Scan for the cell matching the given text and deliver its [X, Y] coordinate at center. 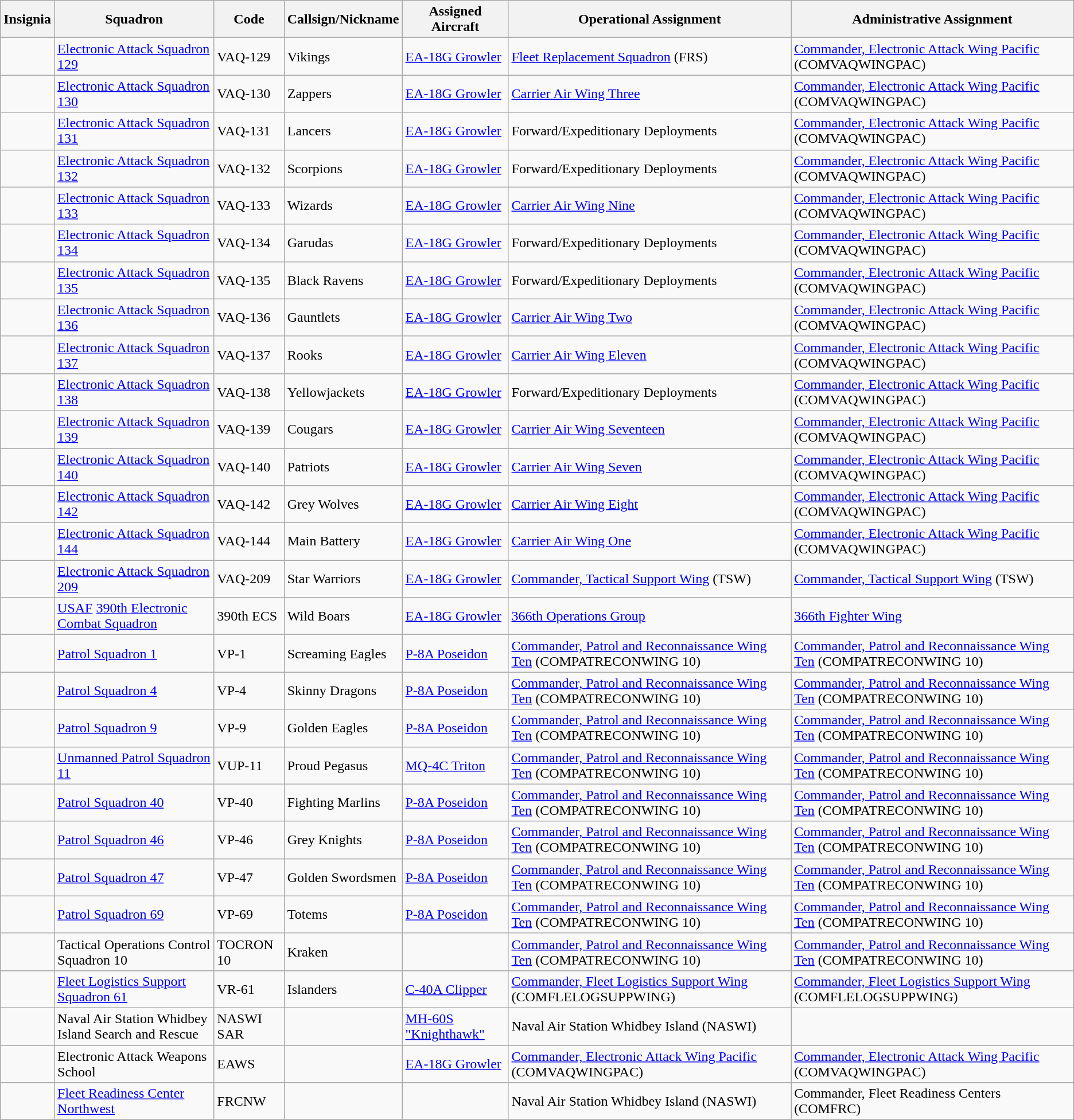
Patrol Squadron 69 [134, 914]
VP-9 [249, 728]
Totems [343, 914]
Fighting Marlins [343, 803]
Proud Pegasus [343, 765]
Rooks [343, 354]
Vikings [343, 56]
VAQ-130 [249, 94]
Electronic Attack Squadron 137 [134, 354]
Main Battery [343, 541]
Electronic Attack Squadron 142 [134, 505]
Fleet Replacement Squadron (FRS) [649, 56]
FRCNW [249, 1101]
Carrier Air Wing Nine [649, 205]
Electronic Attack Squadron 139 [134, 429]
Garudas [343, 243]
Electronic Attack Squadron 131 [134, 131]
Islanders [343, 989]
Star Warriors [343, 579]
VAQ-134 [249, 243]
Patrol Squadron 4 [134, 690]
Zappers [343, 94]
Screaming Eagles [343, 654]
Code [249, 19]
Electronic Attack Squadron 130 [134, 94]
VP-4 [249, 690]
Electronic Attack Squadron 132 [134, 169]
Carrier Air Wing Two [649, 318]
VP-40 [249, 803]
Insignia [28, 19]
Patrol Squadron 9 [134, 728]
VAQ-137 [249, 354]
Yellowjackets [343, 392]
Carrier Air Wing Eight [649, 505]
Lancers [343, 131]
VP-1 [249, 654]
VR-61 [249, 989]
Administrative Assignment [933, 19]
Assigned Aircraft [456, 19]
VAQ-136 [249, 318]
Grey Knights [343, 840]
Golden Swordsmen [343, 877]
MQ-4C Triton [456, 765]
VAQ-144 [249, 541]
Cougars [343, 429]
Scorpions [343, 169]
Patriots [343, 467]
Operational Assignment [649, 19]
Skinny Dragons [343, 690]
Grey Wolves [343, 505]
Unmanned Patrol Squadron 11 [134, 765]
Tactical Operations Control Squadron 10 [134, 952]
Electronic Attack Squadron 133 [134, 205]
Wizards [343, 205]
366th Fighter Wing [933, 616]
VAQ-140 [249, 467]
EAWS [249, 1063]
Electronic Attack Squadron 144 [134, 541]
VAQ-135 [249, 280]
Naval Air Station Whidbey Island Search and Rescue [134, 1027]
VAQ-139 [249, 429]
Kraken [343, 952]
NASWI SAR [249, 1027]
VAQ-129 [249, 56]
VP-69 [249, 914]
Squadron [134, 19]
VUP-11 [249, 765]
Fleet Logistics Support Squadron 61 [134, 989]
Patrol Squadron 47 [134, 877]
Carrier Air Wing One [649, 541]
VAQ-131 [249, 131]
Golden Eagles [343, 728]
VAQ-142 [249, 505]
MH-60S "Knighthawk" [456, 1027]
Electronic Attack Squadron 136 [134, 318]
Carrier Air Wing Eleven [649, 354]
Commander, Fleet Readiness Centers (COMFRC) [933, 1101]
VP-46 [249, 840]
Carrier Air Wing Seven [649, 467]
Electronic Attack Squadron 135 [134, 280]
Electronic Attack Squadron 209 [134, 579]
Electronic Attack Squadron 129 [134, 56]
VAQ-132 [249, 169]
Carrier Air Wing Three [649, 94]
USAF 390th Electronic Combat Squadron [134, 616]
Electronic Attack Squadron 138 [134, 392]
366th Operations Group [649, 616]
Patrol Squadron 40 [134, 803]
Electronic Attack Squadron 134 [134, 243]
Patrol Squadron 1 [134, 654]
Gauntlets [343, 318]
Callsign/Nickname [343, 19]
Black Ravens [343, 280]
VAQ-138 [249, 392]
390th ECS [249, 616]
Electronic Attack Squadron 140 [134, 467]
Carrier Air Wing Seventeen [649, 429]
Patrol Squadron 46 [134, 840]
Wild Boars [343, 616]
C-40A Clipper [456, 989]
VP-47 [249, 877]
Electronic Attack Weapons School [134, 1063]
TOCRON 10 [249, 952]
VAQ-209 [249, 579]
Fleet Readiness Center Northwest [134, 1101]
VAQ-133 [249, 205]
